Output the (X, Y) coordinate of the center of the cell containing the given text.  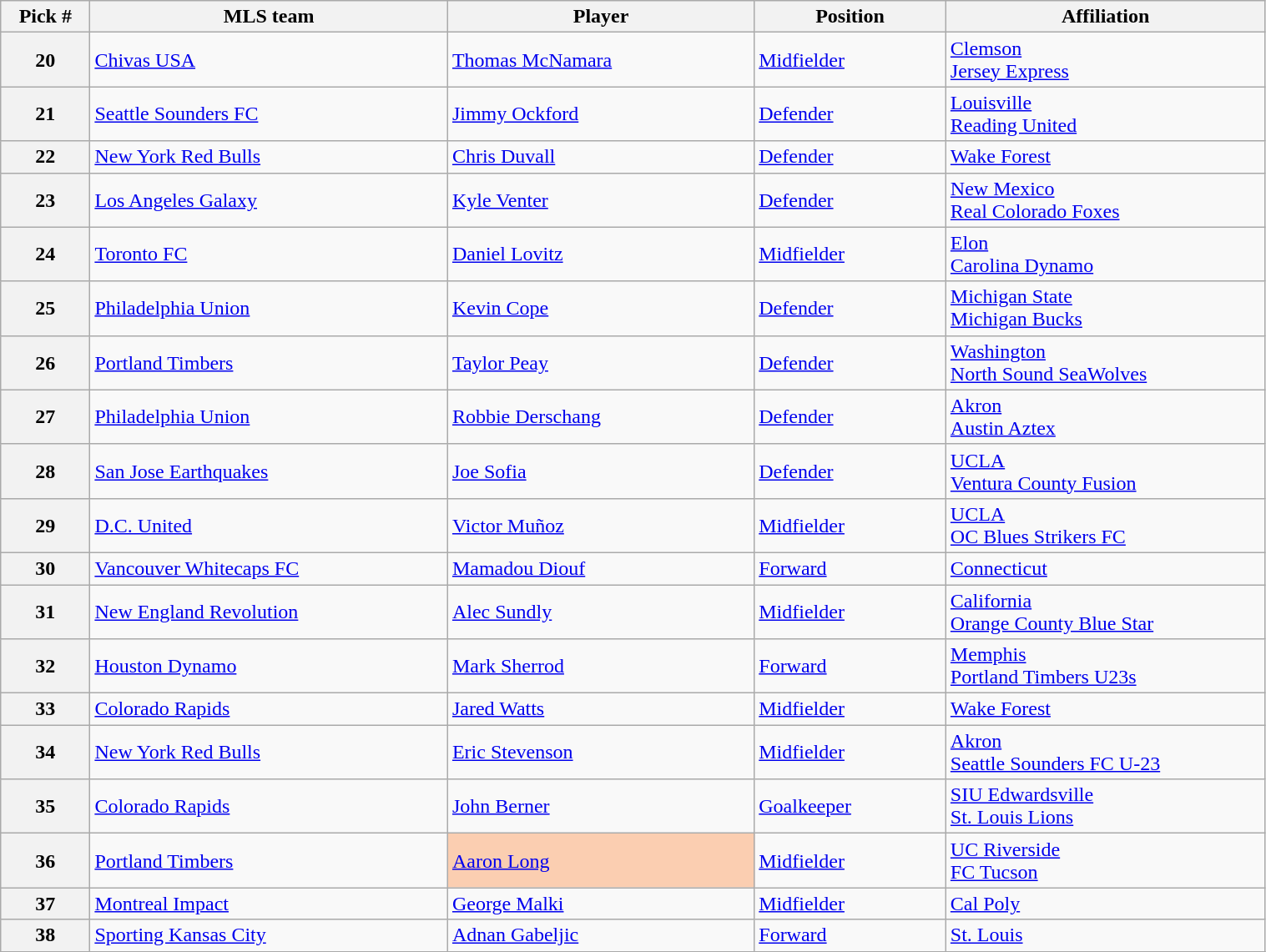
Goalkeeper (850, 806)
Pick # (45, 17)
Jimmy Ockford (601, 113)
MemphisPortland Timbers U23s (1105, 666)
ElonCarolina Dynamo (1105, 254)
Chris Duvall (601, 157)
24 (45, 254)
33 (45, 709)
George Malki (601, 904)
Vancouver Whitecaps FC (269, 568)
Position (850, 17)
Sporting Kansas City (269, 935)
Chivas USA (269, 60)
WashingtonNorth Sound SeaWolves (1105, 362)
AkronAustin Aztex (1105, 417)
Player (601, 17)
Kyle Venter (601, 200)
36 (45, 861)
Michigan StateMichigan Bucks (1105, 309)
ClemsonJersey Express (1105, 60)
Thomas McNamara (601, 60)
St. Louis (1105, 935)
UCLAOC Blues Strikers FC (1105, 526)
Joe Sofia (601, 471)
35 (45, 806)
29 (45, 526)
Alec Sundly (601, 611)
Victor Muñoz (601, 526)
UC RiversideFC Tucson (1105, 861)
New England Revolution (269, 611)
Eric Stevenson (601, 753)
SIU EdwardsvilleSt. Louis Lions (1105, 806)
Daniel Lovitz (601, 254)
LouisvilleReading United (1105, 113)
28 (45, 471)
UCLAVentura County Fusion (1105, 471)
Jared Watts (601, 709)
20 (45, 60)
MLS team (269, 17)
23 (45, 200)
27 (45, 417)
Montreal Impact (269, 904)
John Berner (601, 806)
Adnan Gabeljic (601, 935)
Toronto FC (269, 254)
AkronSeattle Sounders FC U-23 (1105, 753)
Los Angeles Galaxy (269, 200)
Mark Sherrod (601, 666)
Affiliation (1105, 17)
CaliforniaOrange County Blue Star (1105, 611)
Cal Poly (1105, 904)
22 (45, 157)
San Jose Earthquakes (269, 471)
New MexicoReal Colorado Foxes (1105, 200)
38 (45, 935)
37 (45, 904)
Connecticut (1105, 568)
Seattle Sounders FC (269, 113)
Robbie Derschang (601, 417)
Mamadou Diouf (601, 568)
D.C. United (269, 526)
34 (45, 753)
Aaron Long (601, 861)
Taylor Peay (601, 362)
30 (45, 568)
32 (45, 666)
Houston Dynamo (269, 666)
26 (45, 362)
25 (45, 309)
Kevin Cope (601, 309)
31 (45, 611)
21 (45, 113)
